Detect which cell encompasses the target text, then output its [x, y] center coordinate. 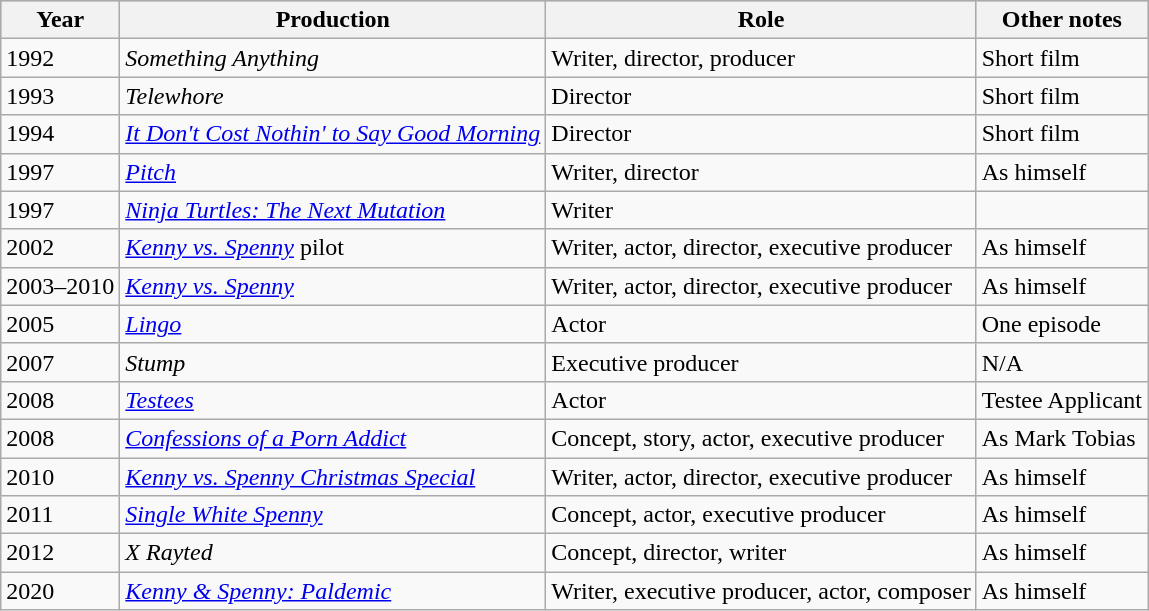
Kenny vs. Spenny pilot [333, 248]
X Rayted [333, 553]
2003–2010 [60, 286]
Single White Spenny [333, 515]
1993 [60, 96]
1994 [60, 134]
Something Anything [333, 58]
As Mark Tobias [1062, 438]
Kenny & Spenny: Paldemic [333, 591]
2010 [60, 477]
2011 [60, 515]
Year [60, 20]
Writer, executive producer, actor, composer [761, 591]
Concept, director, writer [761, 553]
2020 [60, 591]
Production [333, 20]
N/A [1062, 362]
One episode [1062, 324]
Concept, story, actor, executive producer [761, 438]
Concept, actor, executive producer [761, 515]
Writer, director [761, 172]
Writer [761, 210]
1992 [60, 58]
Confessions of a Porn Addict [333, 438]
2007 [60, 362]
Kenny vs. Spenny [333, 286]
2005 [60, 324]
Pitch [333, 172]
Writer, director, producer [761, 58]
Telewhore [333, 96]
It Don't Cost Nothin' to Say Good Morning [333, 134]
Other notes [1062, 20]
Role [761, 20]
Stump [333, 362]
Kenny vs. Spenny Christmas Special [333, 477]
Testee Applicant [1062, 400]
Testees [333, 400]
Lingo [333, 324]
2002 [60, 248]
2012 [60, 553]
Ninja Turtles: The Next Mutation [333, 210]
Executive producer [761, 362]
